Locate the cell with the specified text and output its (X, Y) center coordinate. 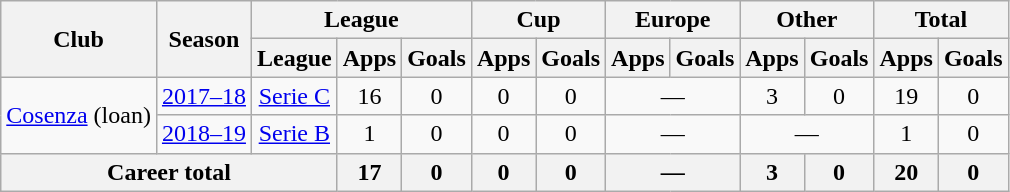
Total (941, 20)
Cup (538, 20)
19 (906, 96)
Europe (673, 20)
Career total (169, 172)
20 (906, 172)
17 (369, 172)
2018–19 (204, 134)
16 (369, 96)
Cosenza (loan) (79, 115)
Serie B (294, 134)
Club (79, 39)
Other (807, 20)
2017–18 (204, 96)
Season (204, 39)
Serie C (294, 96)
